Scan for the cell matching the given text and deliver its (X, Y) coordinate at center. 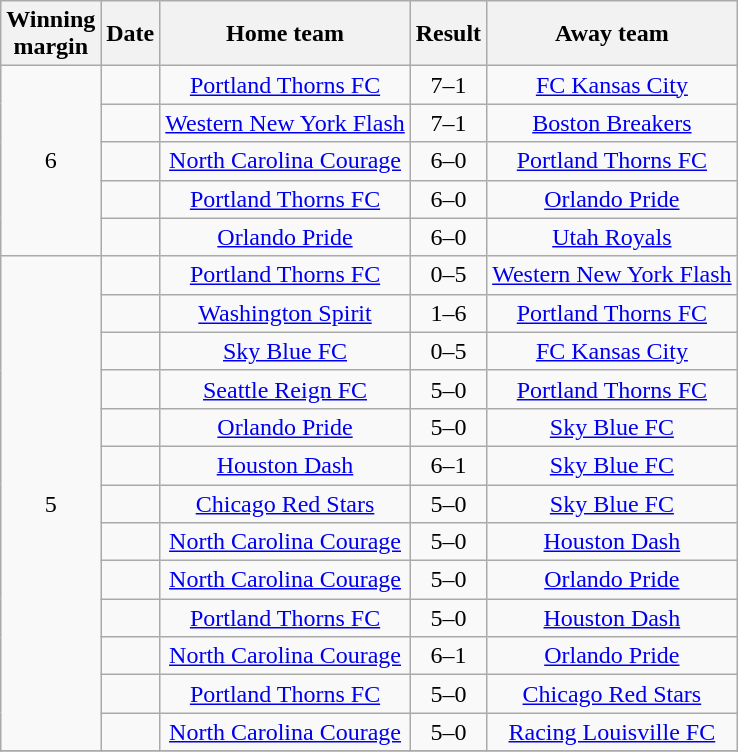
Washington Spirit (285, 313)
Result (448, 34)
Date (130, 34)
Utah Royals (612, 237)
1–6 (448, 313)
Racing Louisville FC (612, 732)
Away team (612, 34)
Boston Breakers (612, 123)
Seattle Reign FC (285, 389)
6 (51, 161)
Home team (285, 34)
5 (51, 504)
Winningmargin (51, 34)
